Locate the cell with the specified text and output its [x, y] center coordinate. 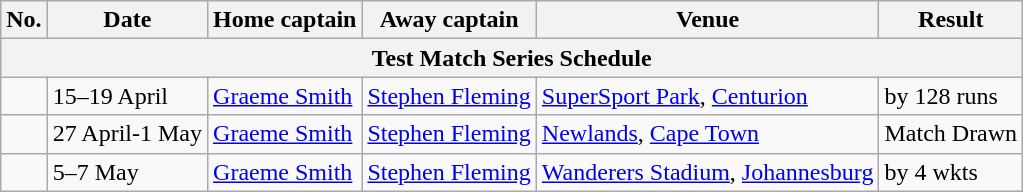
Home captain [285, 20]
Wanderers Stadium, Johannesburg [708, 172]
by 4 wkts [951, 172]
Venue [708, 20]
No. [24, 20]
Away captain [449, 20]
Test Match Series Schedule [512, 58]
15–19 April [127, 96]
Result [951, 20]
Date [127, 20]
27 April-1 May [127, 134]
Match Drawn [951, 134]
by 128 runs [951, 96]
SuperSport Park, Centurion [708, 96]
5–7 May [127, 172]
Newlands, Cape Town [708, 134]
